Extract the [X, Y] coordinate from the center of the cell holding the provided text.  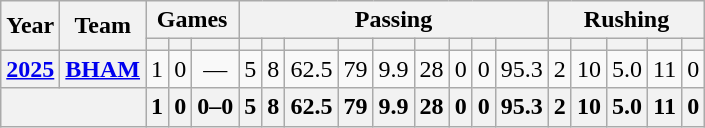
2025 [30, 69]
Year [30, 26]
Games [192, 20]
— [216, 69]
0–0 [216, 107]
Rushing [626, 20]
BHAM [103, 69]
Passing [394, 20]
Team [103, 26]
